Output the (x, y) coordinate of the center of the cell containing the given text.  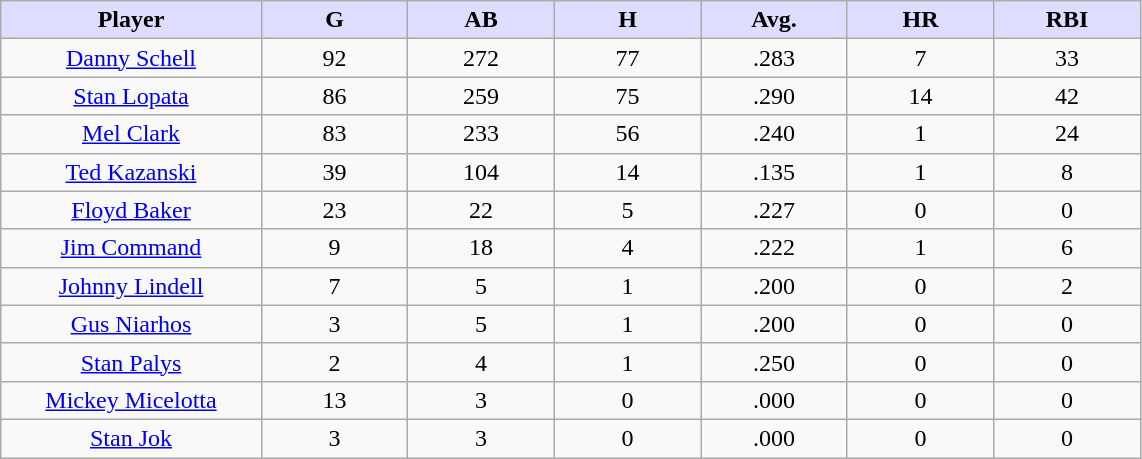
83 (334, 134)
86 (334, 96)
24 (1068, 134)
92 (334, 58)
13 (334, 400)
Gus Niarhos (131, 324)
233 (482, 134)
Danny Schell (131, 58)
75 (628, 96)
272 (482, 58)
Jim Command (131, 248)
Mickey Micelotta (131, 400)
.250 (774, 362)
H (628, 20)
.240 (774, 134)
.283 (774, 58)
9 (334, 248)
.227 (774, 210)
104 (482, 172)
.222 (774, 248)
259 (482, 96)
6 (1068, 248)
22 (482, 210)
G (334, 20)
18 (482, 248)
Mel Clark (131, 134)
Floyd Baker (131, 210)
Stan Palys (131, 362)
Player (131, 20)
AB (482, 20)
42 (1068, 96)
Stan Jok (131, 438)
Ted Kazanski (131, 172)
Stan Lopata (131, 96)
23 (334, 210)
.290 (774, 96)
.135 (774, 172)
56 (628, 134)
RBI (1068, 20)
39 (334, 172)
Johnny Lindell (131, 286)
33 (1068, 58)
8 (1068, 172)
HR (920, 20)
77 (628, 58)
Avg. (774, 20)
